Return the (X, Y) coordinate for the center point of the cell that contains the specified text.  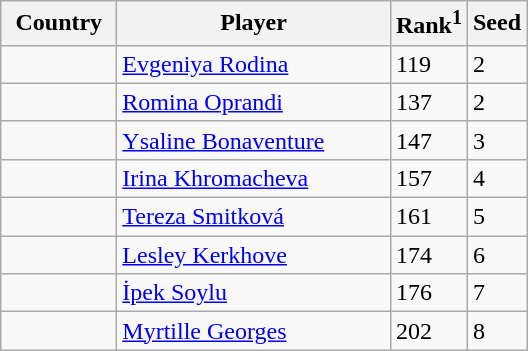
5 (496, 217)
119 (428, 64)
Romina Oprandi (254, 102)
7 (496, 293)
Country (59, 24)
Tereza Smitková (254, 217)
202 (428, 331)
İpek Soylu (254, 293)
137 (428, 102)
Evgeniya Rodina (254, 64)
176 (428, 293)
Seed (496, 24)
Player (254, 24)
157 (428, 178)
161 (428, 217)
Irina Khromacheva (254, 178)
8 (496, 331)
Rank1 (428, 24)
147 (428, 140)
Ysaline Bonaventure (254, 140)
Lesley Kerkhove (254, 255)
Myrtille Georges (254, 331)
4 (496, 178)
174 (428, 255)
3 (496, 140)
6 (496, 255)
